Extract the (X, Y) coordinate from the center of the cell holding the provided text.  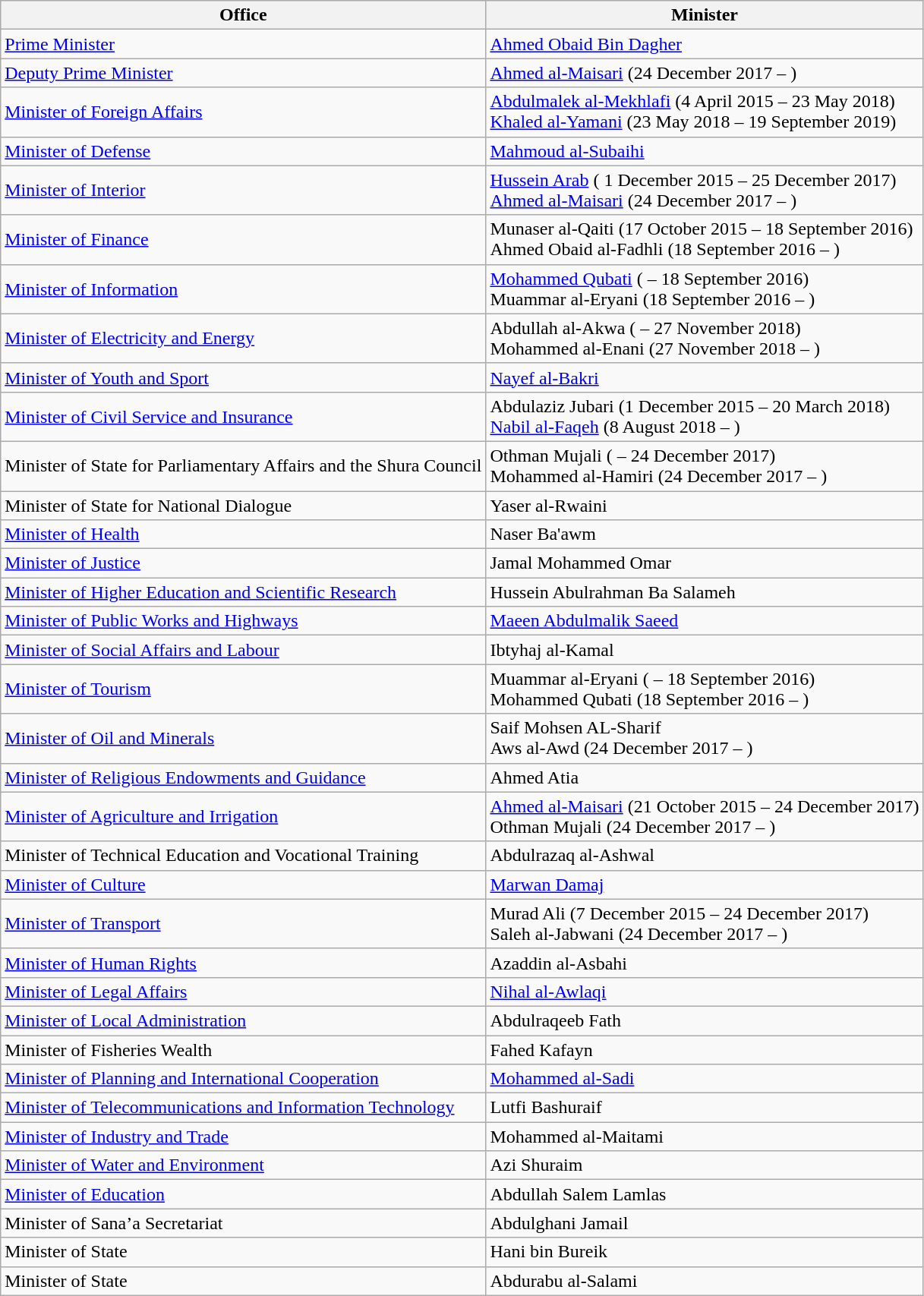
Minister of Social Affairs and Labour (243, 650)
Azi Shuraim (705, 1165)
Saif Mohsen AL-SharifAws al-Awd (24 December 2017 – ) (705, 738)
Minister of Civil Service and Insurance (243, 416)
Minister of Local Administration (243, 1020)
Minister of Agriculture and Irrigation (243, 817)
Ahmed al-Maisari (21 October 2015 – 24 December 2017)Othman Mujali (24 December 2017 – ) (705, 817)
Minister of Religious Endowments and Guidance (243, 777)
Ahmed Atia (705, 777)
Nihal al-Awlaqi (705, 992)
Abdulaziz Jubari (1 December 2015 – 20 March 2018)Nabil al-Faqeh (8 August 2018 – ) (705, 416)
Abdulmalek al-Mekhlafi (4 April 2015 – 23 May 2018)Khaled al-Yamani (23 May 2018 – 19 September 2019) (705, 112)
Minister of Legal Affairs (243, 992)
Ahmed al-Maisari (24 December 2017 – ) (705, 73)
Minister of Transport (243, 923)
Hussein Arab ( 1 December 2015 – 25 December 2017)Ahmed al-Maisari (24 December 2017 – ) (705, 190)
Minister of Finance (243, 240)
Murad Ali (7 December 2015 – 24 December 2017)Saleh al-Jabwani (24 December 2017 – ) (705, 923)
Abdulrazaq al-Ashwal (705, 856)
Minister of State for Parliamentary Affairs and the Shura Council (243, 466)
Deputy Prime Minister (243, 73)
Minister of Public Works and Highways (243, 621)
Minister of Human Rights (243, 963)
Minister (705, 15)
Muammar al-Eryani ( – 18 September 2016)Mohammed Qubati (18 September 2016 – ) (705, 689)
Minister of Technical Education and Vocational Training (243, 856)
Marwan Damaj (705, 884)
Minister of Telecommunications and Information Technology (243, 1108)
Prime Minister (243, 44)
Minister of Foreign Affairs (243, 112)
Abdullah Salem Lamlas (705, 1194)
Minister of Sana’a Secretariat (243, 1223)
Mohammed al-Sadi (705, 1079)
Minister of Water and Environment (243, 1165)
Hussein Abulrahman Ba Salameh (705, 592)
Minister of Industry and Trade (243, 1137)
Ibtyhaj al-Kamal (705, 650)
Lutfi Bashuraif (705, 1108)
Minister of Oil and Minerals (243, 738)
Minister of Justice (243, 563)
Minister of State for National Dialogue (243, 505)
Minister of Interior (243, 190)
Azaddin al-Asbahi (705, 963)
Minister of Planning and International Cooperation (243, 1079)
Hani bin Bureik (705, 1252)
Abdulghani Jamail (705, 1223)
Maeen Abdulmalik Saeed (705, 621)
Minister of Fisheries Wealth (243, 1050)
Minister of Youth and Sport (243, 377)
Mohammed Qubati ( – 18 September 2016)Muammar al-Eryani (18 September 2016 – ) (705, 289)
Minister of Culture (243, 884)
Minister of Defense (243, 151)
Nayef al-Bakri (705, 377)
Jamal Mohammed Omar (705, 563)
Minister of Higher Education and Scientific Research (243, 592)
Naser Ba'awm (705, 534)
Abdurabu al-Salami (705, 1281)
Abdulraqeeb Fath (705, 1020)
Yaser al-Rwaini (705, 505)
Office (243, 15)
Fahed Kafayn (705, 1050)
Othman Mujali ( – 24 December 2017)Mohammed al-Hamiri (24 December 2017 – ) (705, 466)
Munaser al-Qaiti (17 October 2015 – 18 September 2016)Ahmed Obaid al-Fadhli (18 September 2016 – ) (705, 240)
Minister of Electricity and Energy (243, 339)
Mahmoud al-Subaihi (705, 151)
Minister of Education (243, 1194)
Mohammed al-Maitami (705, 1137)
Abdullah al-Akwa ( – 27 November 2018)Mohammed al-Enani (27 November 2018 – ) (705, 339)
Minister of Information (243, 289)
Ahmed Obaid Bin Dagher (705, 44)
Minister of Health (243, 534)
Minister of Tourism (243, 689)
